Determine the [X, Y] coordinate at the center of the cell enclosing the given text.  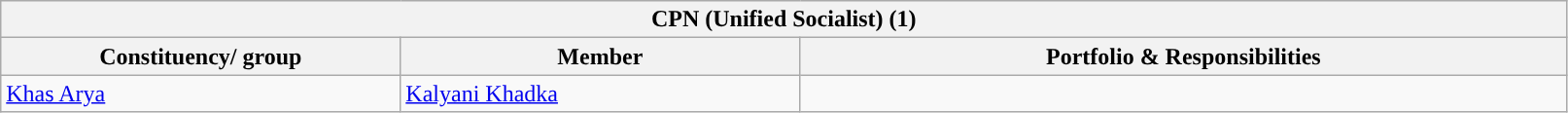
Constituency/ group [200, 56]
Khas Arya [200, 94]
Kalyani Khadka [601, 94]
Member [601, 56]
CPN (Unified Socialist) (1) [784, 19]
Portfolio & Responsibilities [1184, 56]
